Identify which cell holds the provided text, then report its [X, Y] central coordinate. 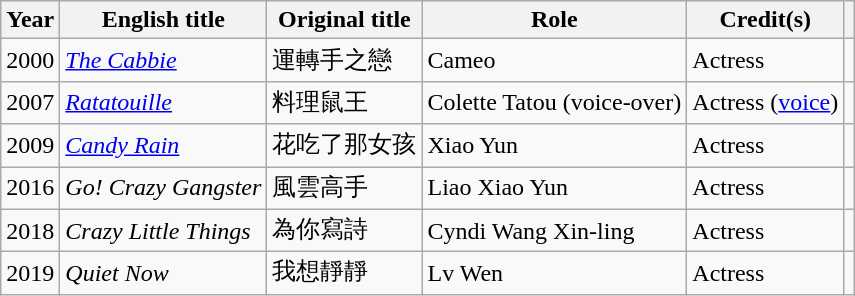
Xiao Yun [554, 146]
Actress (voice) [766, 102]
Year [30, 20]
The Cabbie [164, 60]
Cameo [554, 60]
Crazy Little Things [164, 230]
2019 [30, 274]
料理鼠王 [344, 102]
Liao Xiao Yun [554, 188]
Colette Tatou (voice-over) [554, 102]
風雲高手 [344, 188]
Quiet Now [164, 274]
花吃了那女孩 [344, 146]
2000 [30, 60]
2016 [30, 188]
Original title [344, 20]
Cyndi Wang Xin-ling [554, 230]
Candy Rain [164, 146]
Go! Crazy Gangster [164, 188]
Ratatouille [164, 102]
2018 [30, 230]
我想靜靜 [344, 274]
Lv Wen [554, 274]
Credit(s) [766, 20]
2007 [30, 102]
English title [164, 20]
運轉手之戀 [344, 60]
Role [554, 20]
為你寫詩 [344, 230]
2009 [30, 146]
